Identify which cell holds the provided text, then report its [x, y] central coordinate. 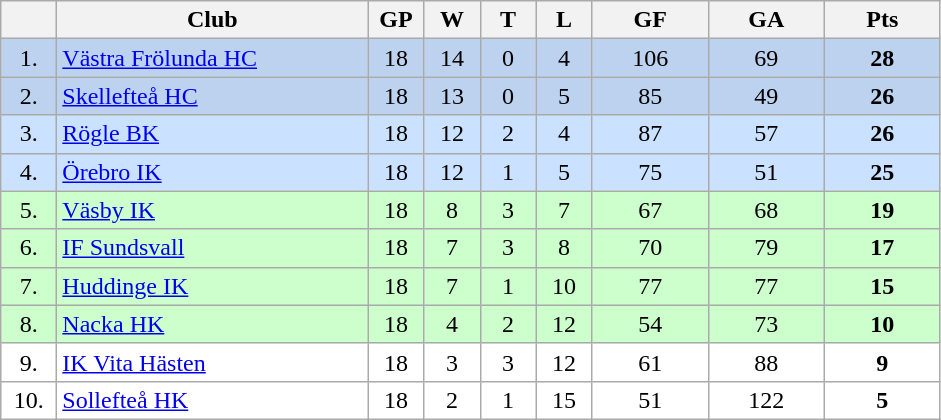
69 [766, 58]
6. [29, 248]
14 [452, 58]
73 [766, 324]
87 [650, 134]
7. [29, 286]
9 [882, 362]
2. [29, 96]
28 [882, 58]
68 [766, 210]
79 [766, 248]
Nacka HK [212, 324]
19 [882, 210]
Rögle BK [212, 134]
Västra Frölunda HC [212, 58]
8. [29, 324]
10. [29, 400]
122 [766, 400]
T [508, 20]
Sollefteå HK [212, 400]
GF [650, 20]
25 [882, 172]
Skellefteå HC [212, 96]
88 [766, 362]
70 [650, 248]
Huddinge IK [212, 286]
W [452, 20]
IK Vita Hästen [212, 362]
54 [650, 324]
3. [29, 134]
13 [452, 96]
Pts [882, 20]
49 [766, 96]
L [564, 20]
1. [29, 58]
67 [650, 210]
IF Sundsvall [212, 248]
Örebro IK [212, 172]
4. [29, 172]
61 [650, 362]
106 [650, 58]
57 [766, 134]
GA [766, 20]
5. [29, 210]
85 [650, 96]
17 [882, 248]
Väsby IK [212, 210]
9. [29, 362]
75 [650, 172]
GP [396, 20]
Club [212, 20]
